From the cell containing the given text, extract its center point as (X, Y) coordinate. 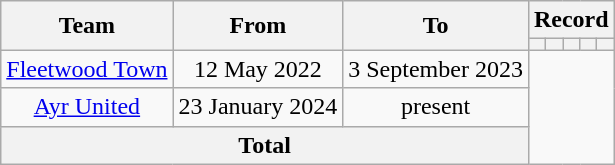
Fleetwood Town (87, 69)
Ayr United (87, 107)
From (258, 26)
present (436, 107)
Total (265, 145)
Team (87, 26)
23 January 2024 (258, 107)
To (436, 26)
Record (571, 20)
3 September 2023 (436, 69)
12 May 2022 (258, 69)
